Extract the [x, y] coordinate from the center of the cell holding the provided text.  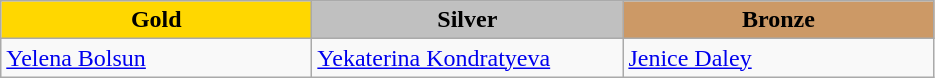
Jenice Daley [778, 58]
Bronze [778, 20]
Gold [156, 20]
Yekaterina Kondratyeva [468, 58]
Silver [468, 20]
Yelena Bolsun [156, 58]
